Identify which cell holds the provided text, then report its [X, Y] central coordinate. 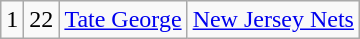
1 [12, 20]
Tate George [123, 20]
New Jersey Nets [273, 20]
22 [42, 20]
